For the text-containing cell, return its midpoint in [x, y] coordinate format. 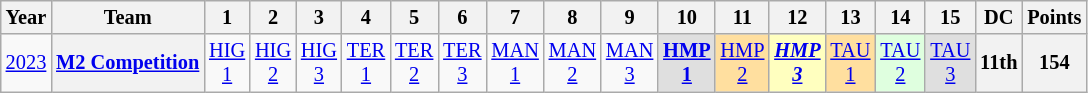
TER3 [462, 63]
HMP1 [686, 63]
DC [998, 17]
11 [742, 17]
3 [319, 17]
10 [686, 17]
MAN3 [630, 63]
154 [1054, 63]
TER1 [366, 63]
HIG3 [319, 63]
M2 Competition [128, 63]
HIG2 [273, 63]
7 [514, 17]
6 [462, 17]
MAN2 [572, 63]
Team [128, 17]
9 [630, 17]
11th [998, 63]
8 [572, 17]
MAN1 [514, 63]
1 [227, 17]
14 [900, 17]
2023 [26, 63]
Year [26, 17]
TAU2 [900, 63]
TAU1 [850, 63]
12 [797, 17]
TAU3 [950, 63]
15 [950, 17]
13 [850, 17]
2 [273, 17]
4 [366, 17]
TER2 [414, 63]
HIG1 [227, 63]
Points [1054, 17]
HMP3 [797, 63]
5 [414, 17]
HMP2 [742, 63]
